Locate the cell with the specified text and output its [x, y] center coordinate. 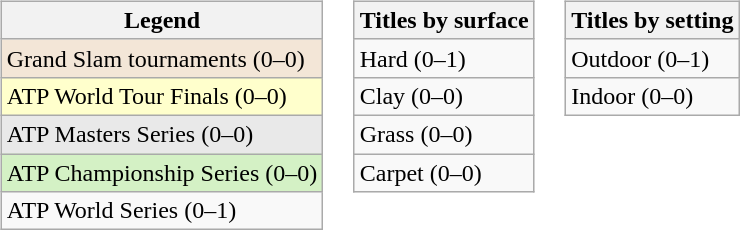
Titles by surface [444, 20]
Titles by setting [652, 20]
Hard (0–1) [444, 58]
Carpet (0–0) [444, 173]
ATP Championship Series (0–0) [162, 173]
ATP Masters Series (0–0) [162, 134]
Legend [162, 20]
Clay (0–0) [444, 96]
Outdoor (0–1) [652, 58]
ATP World Series (0–1) [162, 211]
Indoor (0–0) [652, 96]
Grass (0–0) [444, 134]
Grand Slam tournaments (0–0) [162, 58]
ATP World Tour Finals (0–0) [162, 96]
